Provide the [x, y] coordinate of the cell's center where the given text is located.  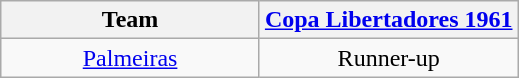
Copa Libertadores 1961 [388, 20]
Team [130, 20]
Runner-up [388, 58]
Palmeiras [130, 58]
